Return (x, y) of the center of cell containing provided text 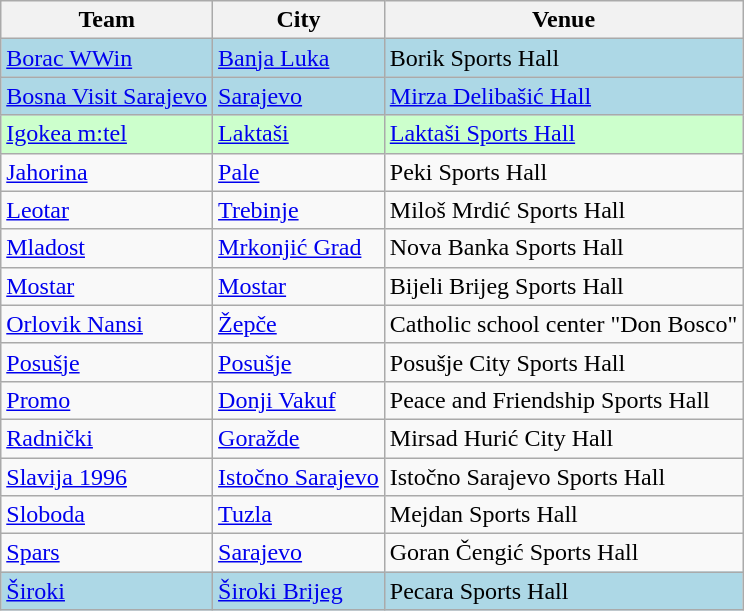
Trebinje (299, 210)
Široki (107, 591)
Jahorina (107, 172)
Laktaši Sports Hall (564, 134)
Istočno Sarajevo Sports Hall (564, 477)
Pale (299, 172)
Bosna Visit Sarajevo (107, 96)
Radnički (107, 438)
Posušje City Sports Hall (564, 362)
Tuzla (299, 515)
Slavija 1996 (107, 477)
Miloš Mrdić Sports Hall (564, 210)
Mejdan Sports Hall (564, 515)
Pecara Sports Hall (564, 591)
Široki Brijeg (299, 591)
Goražde (299, 438)
Mrkonjić Grad (299, 248)
Igokea m:tel (107, 134)
Catholic school center "Don Bosco" (564, 324)
Promo (107, 400)
Istočno Sarajevo (299, 477)
Leotar (107, 210)
Mirza Delibašić Hall (564, 96)
Team (107, 20)
Venue (564, 20)
Bijeli Brijeg Sports Hall (564, 286)
Spars (107, 553)
Mladost (107, 248)
Orlovik Nansi (107, 324)
Donji Vakuf (299, 400)
Nova Banka Sports Hall (564, 248)
City (299, 20)
Borik Sports Hall (564, 58)
Peace and Friendship Sports Hall (564, 400)
Mirsad Hurić City Hall (564, 438)
Laktaši (299, 134)
Banja Luka (299, 58)
Sloboda (107, 515)
Peki Sports Hall (564, 172)
Goran Čengić Sports Hall (564, 553)
Žepče (299, 324)
Borac WWin (107, 58)
